Identify which cell holds the provided text, then report its (X, Y) central coordinate. 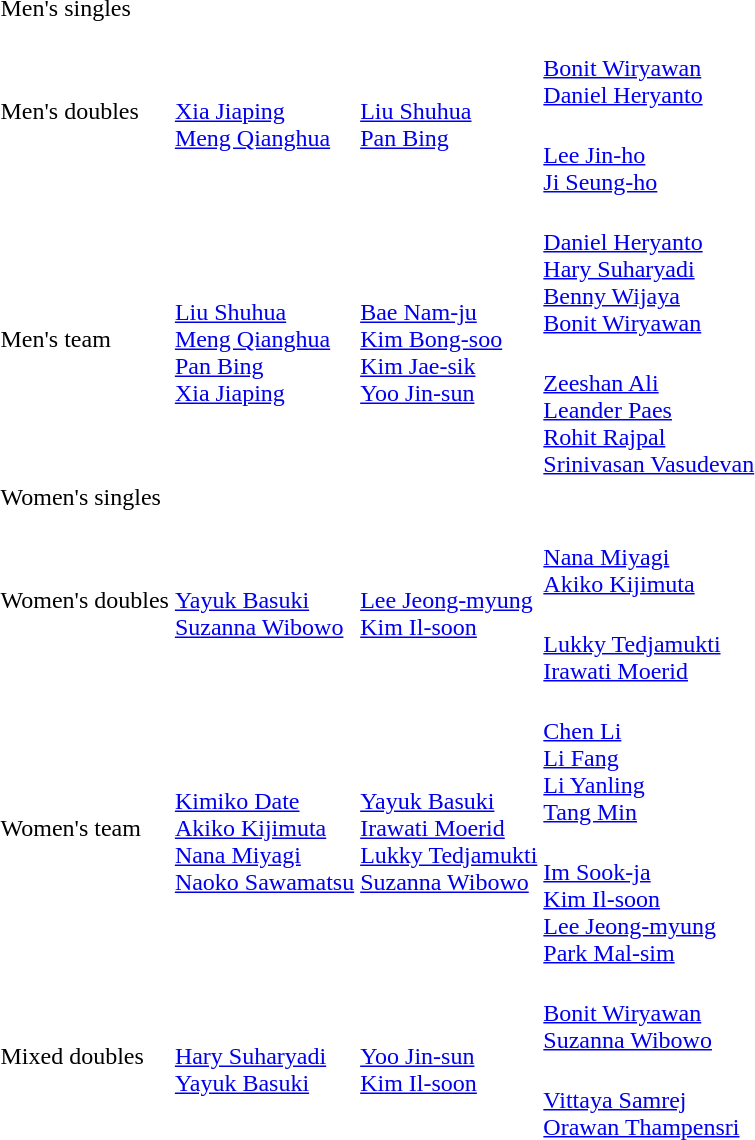
Liu ShuhuaMeng QianghuaPan BingXia Jiaping (264, 340)
Xia JiapingMeng Qianghua (264, 112)
Liu ShuhuaPan Bing (449, 112)
Kimiko DateAkiko KijimutaNana MiyagiNaoko Sawamatsu (264, 828)
Yayuk BasukiIrawati MoeridLukky TedjamuktiSuzanna Wibowo (449, 828)
Yayuk BasukiSuzanna Wibowo (264, 600)
Lee Jeong-myungKim Il-soon (449, 600)
Bae Nam-juKim Bong-sooKim Jae-sikYoo Jin-sun (449, 340)
